Provide the (X, Y) coordinate of the cell's center where the given text is located.  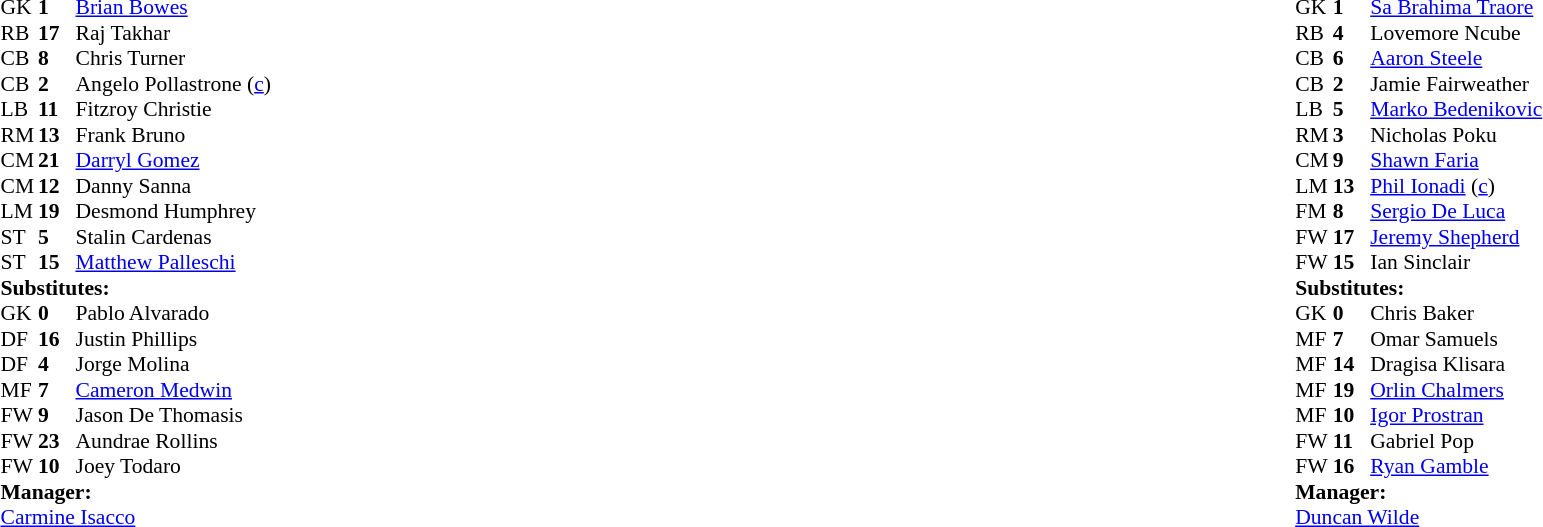
Orlin Chalmers (1456, 390)
12 (57, 186)
Aaron Steele (1456, 59)
6 (1352, 59)
Danny Sanna (174, 186)
Darryl Gomez (174, 161)
Omar Samuels (1456, 339)
Matthew Palleschi (174, 263)
Dragisa Klisara (1456, 365)
Igor Prostran (1456, 415)
Jeremy Shepherd (1456, 237)
Phil Ionadi (c) (1456, 186)
Lovemore Ncube (1456, 33)
Marko Bedenikovic (1456, 109)
Chris Baker (1456, 313)
Cameron Medwin (174, 390)
Sergio De Luca (1456, 211)
Nicholas Poku (1456, 135)
Angelo Pollastrone (c) (174, 84)
23 (57, 441)
3 (1352, 135)
Pablo Alvarado (174, 313)
Shawn Faria (1456, 161)
Ryan Gamble (1456, 467)
Joey Todaro (174, 467)
Gabriel Pop (1456, 441)
14 (1352, 365)
21 (57, 161)
Chris Turner (174, 59)
Raj Takhar (174, 33)
Justin Phillips (174, 339)
Aundrae Rollins (174, 441)
Jamie Fairweather (1456, 84)
Ian Sinclair (1456, 263)
Stalin Cardenas (174, 237)
Desmond Humphrey (174, 211)
Jason De Thomasis (174, 415)
Fitzroy Christie (174, 109)
Frank Bruno (174, 135)
FM (1314, 211)
Jorge Molina (174, 365)
